Pinpoint the cell where the given text exists, returning its (x, y) midpoint coordinate. 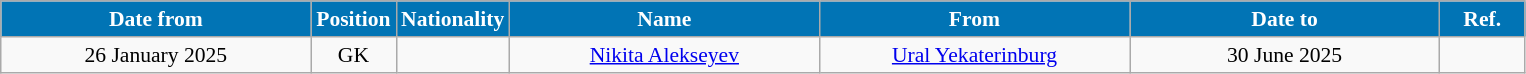
From (974, 19)
Position (354, 19)
Date from (156, 19)
Nationality (452, 19)
Name (664, 19)
30 June 2025 (1285, 55)
26 January 2025 (156, 55)
Ural Yekaterinburg (974, 55)
GK (354, 55)
Nikita Alekseyev (664, 55)
Date to (1285, 19)
Ref. (1482, 19)
